Return [x, y] of the center of cell containing provided text 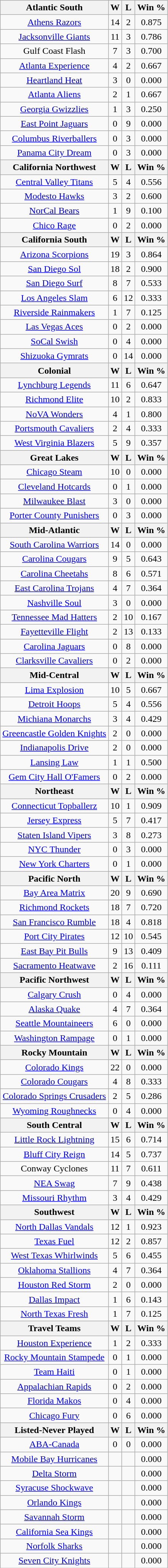
Missouri Rhythm [54, 1198]
0.786 [151, 37]
Colorado Cougars [54, 1081]
0.167 [151, 617]
SoCal Swish [54, 341]
0.409 [151, 951]
Seattle Mountaineers [54, 1023]
0.690 [151, 893]
California South [54, 240]
20 [115, 893]
0.647 [151, 385]
Little Rock Lightning [54, 1140]
Appalachian Rapids [54, 1386]
0.286 [151, 1096]
Staten Island Vipers [54, 835]
0.833 [151, 399]
Panama City Dream [54, 153]
ABA-Canada [54, 1444]
Rocky Mountain [54, 1052]
Washington Rampage [54, 1038]
Chicago Steam [54, 472]
Las Vegas Aces [54, 327]
Houston Red Storm [54, 1285]
0.864 [151, 254]
New York Charters [54, 864]
15 [115, 1140]
0.357 [151, 443]
Colonial [54, 370]
Detroit Hoops [54, 704]
0.600 [151, 196]
San Diego Surf [54, 283]
NEA Swag [54, 1183]
Conway Cyclones [54, 1169]
0.143 [151, 1299]
Bay Area Matrix [54, 893]
East Bay Pit Bulls [54, 951]
Connecticut Topballerz [54, 806]
Gulf Coast Flash [54, 51]
Jersey Express [54, 820]
0.714 [151, 1140]
Savannah Storm [54, 1517]
Tennessee Mad Hatters [54, 617]
NYC Thunder [54, 849]
Houston Experience [54, 1343]
Heartland Heat [54, 80]
Riverside Rainmakers [54, 312]
Richmond Elite [54, 399]
Mid-Central [54, 675]
0.571 [151, 574]
0.643 [151, 559]
South Carolina Warriors [54, 545]
Porter County Punishers [54, 516]
0.875 [151, 22]
19 [115, 254]
0.500 [151, 762]
Colorado Springs Crusaders [54, 1096]
16 [128, 966]
Georgia Gwizzlies [54, 109]
East Point Jaguars [54, 124]
0.611 [151, 1169]
0.720 [151, 908]
Northeast [54, 791]
Fayetteville Flight [54, 631]
Clarksville Cavaliers [54, 661]
0.818 [151, 922]
NoVA Wonders [54, 414]
North Dallas Vandals [54, 1227]
22 [115, 1067]
West Texas Whirlwinds [54, 1256]
Athens Razors [54, 22]
Team Haiti [54, 1372]
Gem City Hall O'Famers [54, 777]
Seven City Knights [54, 1560]
0.737 [151, 1154]
Milwaukee Blast [54, 501]
Los Angeles Slam [54, 298]
Atlanta Experience [54, 66]
0.100 [151, 211]
Alaska Quake [54, 1009]
0.545 [151, 937]
Dallas Impact [54, 1299]
0.923 [151, 1227]
0.273 [151, 835]
Lynchburg Legends [54, 385]
South Central [54, 1125]
Port City Pirates [54, 937]
Colorado Kings [54, 1067]
Southwest [54, 1212]
Carolina Cheetahs [54, 574]
Wyoming Roughnecks [54, 1111]
Pacific Northwest [54, 980]
0.438 [151, 1183]
Florida Makos [54, 1401]
San Diego Sol [54, 269]
Indianapolis Drive [54, 748]
Listed-Never Played [54, 1430]
0.800 [151, 414]
Norfolk Sharks [54, 1546]
Orlando Kings [54, 1502]
Mobile Bay Hurricanes [54, 1459]
Syracuse Shockwave [54, 1488]
Bluff City Reign [54, 1154]
Carolina Cougars [54, 559]
0.900 [151, 269]
Greencastle Golden Knights [54, 733]
Cleveland Hotcards [54, 487]
0.417 [151, 820]
Portsmouth Cavaliers [54, 429]
0.533 [151, 283]
Great Lakes [54, 458]
Modesto Hawks [54, 196]
California Northwest [54, 167]
Carolina Jaguars [54, 646]
0.133 [151, 631]
Lima Explosion [54, 690]
Calgary Crush [54, 994]
Oklahoma Stallions [54, 1270]
Delta Storm [54, 1473]
Mid-Atlantic [54, 530]
Chicago Fury [54, 1415]
0.111 [151, 966]
San Francisco Rumble [54, 922]
Lansing Law [54, 762]
Michiana Monarchs [54, 719]
Atlanta Aliens [54, 95]
Nashville Soul [54, 602]
Texas Fuel [54, 1241]
West Virginia Blazers [54, 443]
Central Valley Titans [54, 182]
Shizuoka Gymrats [54, 356]
Pacific North [54, 878]
California Sea Kings [54, 1531]
0.700 [151, 51]
Chico Rage [54, 225]
Sacramento Heatwave [54, 966]
Columbus Riverballers [54, 138]
North Texas Fresh [54, 1314]
Travel Teams [54, 1328]
0.455 [151, 1256]
0.250 [151, 109]
Atlantic South [54, 8]
East Carolina Trojans [54, 588]
NorCal Bears [54, 211]
Jacksonville Giants [54, 37]
Arizona Scorpions [54, 254]
Richmond Rockets [54, 908]
0.857 [151, 1241]
0.909 [151, 806]
Rocky Mountain Stampede [54, 1358]
